Capture the cell that displays the provided text and extract its (x, y) central coordinate. 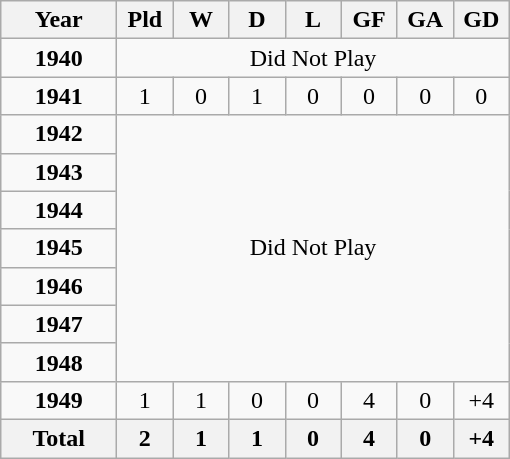
Total (59, 438)
1948 (59, 362)
1941 (59, 96)
1945 (59, 248)
1949 (59, 400)
1946 (59, 286)
1944 (59, 210)
GD (481, 20)
1942 (59, 134)
2 (145, 438)
D (257, 20)
Pld (145, 20)
1943 (59, 172)
1947 (59, 324)
L (313, 20)
GF (369, 20)
1940 (59, 58)
W (201, 20)
GA (425, 20)
Year (59, 20)
